Pinpoint the cell where the given text exists, returning its [X, Y] midpoint coordinate. 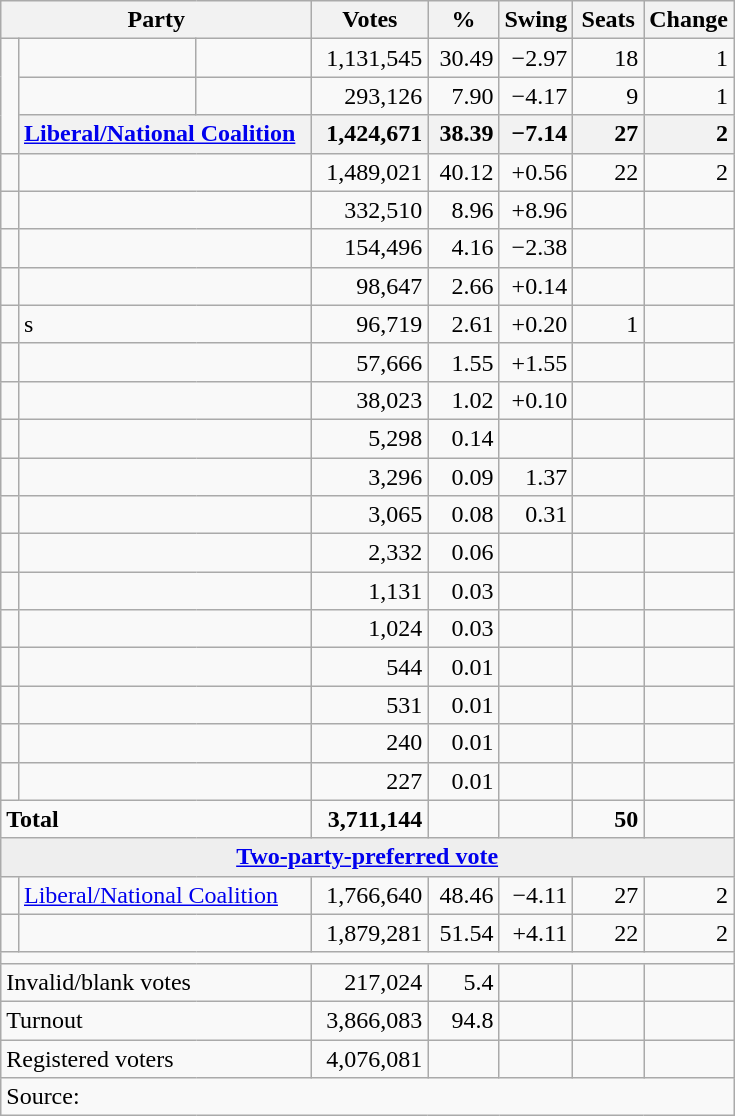
+4.11 [536, 933]
94.8 [464, 1020]
3,065 [370, 515]
5,298 [370, 438]
0.09 [464, 477]
38,023 [370, 400]
Party [156, 20]
154,496 [370, 248]
Total [156, 819]
98,647 [370, 286]
+0.14 [536, 286]
+0.10 [536, 400]
240 [370, 743]
1,766,640 [370, 895]
−2.38 [536, 248]
5.4 [464, 982]
2,332 [370, 553]
3,296 [370, 477]
−4.11 [536, 895]
0.14 [464, 438]
1,024 [370, 629]
Seats [608, 20]
1,424,671 [370, 134]
Votes [370, 20]
1.02 [464, 400]
1.55 [464, 362]
332,510 [370, 210]
96,719 [370, 324]
7.90 [464, 96]
3,711,144 [370, 819]
s [164, 324]
2.61 [464, 324]
+1.55 [536, 362]
Source: [368, 1097]
531 [370, 705]
0.06 [464, 553]
+8.96 [536, 210]
Invalid/blank votes [156, 982]
57,666 [370, 362]
9 [608, 96]
Change [689, 20]
1.37 [536, 477]
Registered voters [156, 1059]
217,024 [370, 982]
3,866,083 [370, 1020]
Turnout [156, 1020]
227 [370, 781]
% [464, 20]
50 [608, 819]
0.31 [536, 515]
544 [370, 667]
30.49 [464, 58]
2.66 [464, 286]
48.46 [464, 895]
1,879,281 [370, 933]
40.12 [464, 172]
293,126 [370, 96]
38.39 [464, 134]
1,131 [370, 591]
−4.17 [536, 96]
1,489,021 [370, 172]
+0.56 [536, 172]
1,131,545 [370, 58]
Swing [536, 20]
0.08 [464, 515]
4.16 [464, 248]
+0.20 [536, 324]
−2.97 [536, 58]
−7.14 [536, 134]
18 [608, 58]
Two-party-preferred vote [368, 857]
4,076,081 [370, 1059]
8.96 [464, 210]
51.54 [464, 933]
